Locate the cell with the specified text and output its [x, y] center coordinate. 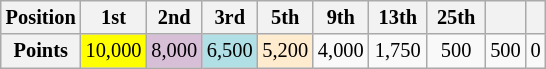
10,000 [114, 51]
2nd [174, 17]
25th [456, 17]
Position [41, 17]
1st [114, 17]
8,000 [174, 51]
6,500 [230, 51]
5th [285, 17]
1,750 [398, 51]
Points [41, 51]
0 [536, 51]
3rd [230, 17]
4,000 [341, 51]
9th [341, 17]
5,200 [285, 51]
13th [398, 17]
